Find where the given text appears and provide that cell's center as (x, y) coordinate. 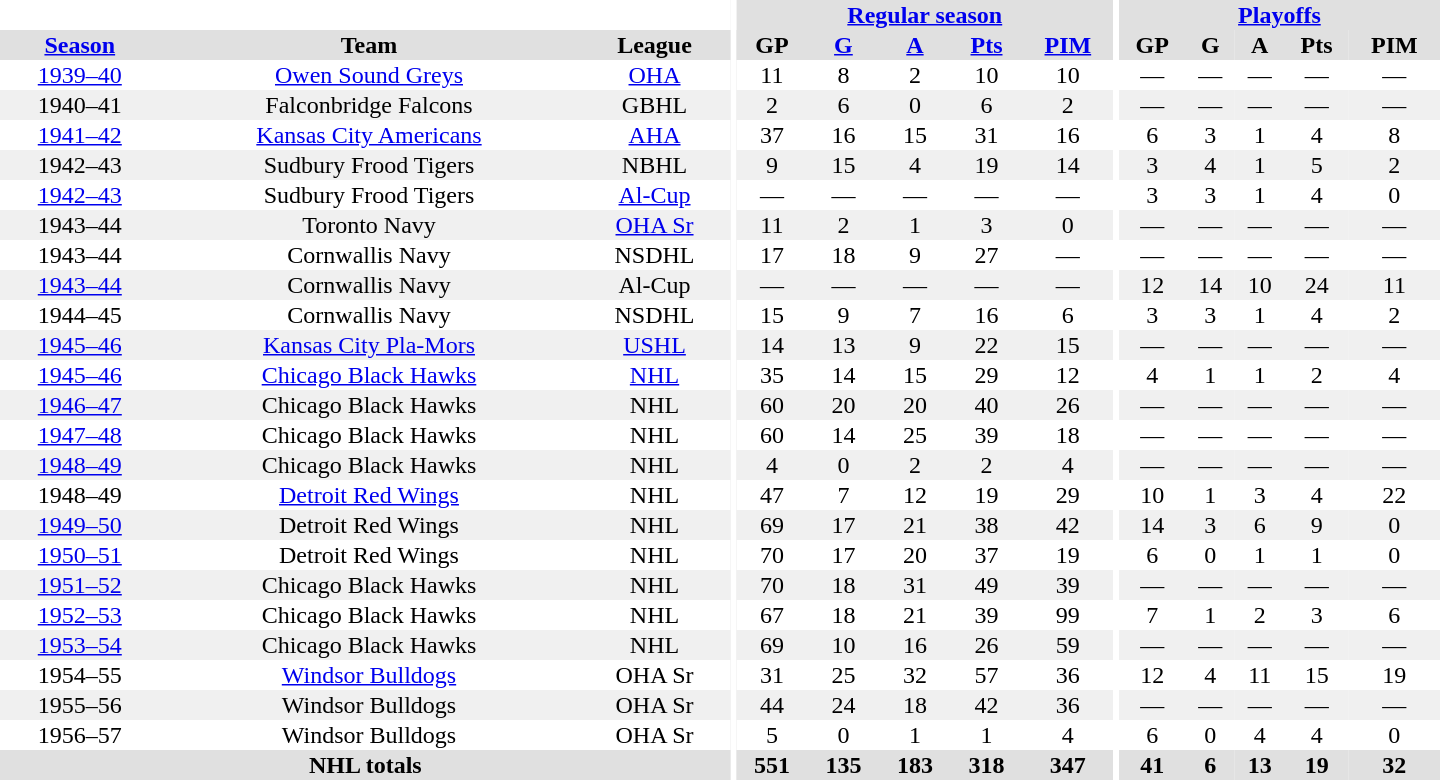
1954–55 (80, 675)
38 (987, 525)
347 (1068, 765)
1956–57 (80, 735)
1951–52 (80, 585)
1944–45 (80, 315)
OHA (654, 75)
1947–48 (80, 435)
40 (987, 405)
Playoffs (1280, 15)
1955–56 (80, 705)
1940–41 (80, 105)
1946–47 (80, 405)
1939–40 (80, 75)
41 (1152, 765)
NHL totals (366, 765)
183 (915, 765)
Owen Sound Greys (370, 75)
Team (370, 45)
47 (772, 495)
1950–51 (80, 555)
Regular season (924, 15)
551 (772, 765)
1949–50 (80, 525)
59 (1068, 645)
Kansas City Pla-Mors (370, 345)
League (654, 45)
35 (772, 375)
Season (80, 45)
27 (987, 255)
Kansas City Americans (370, 135)
99 (1068, 615)
USHL (654, 345)
49 (987, 585)
Toronto Navy (370, 225)
AHA (654, 135)
1953–54 (80, 645)
318 (987, 765)
67 (772, 615)
1941–42 (80, 135)
GBHL (654, 105)
57 (987, 675)
NBHL (654, 165)
135 (844, 765)
1952–53 (80, 615)
Falconbridge Falcons (370, 105)
44 (772, 705)
